Find where the given text appears and provide that cell's center as (X, Y) coordinate. 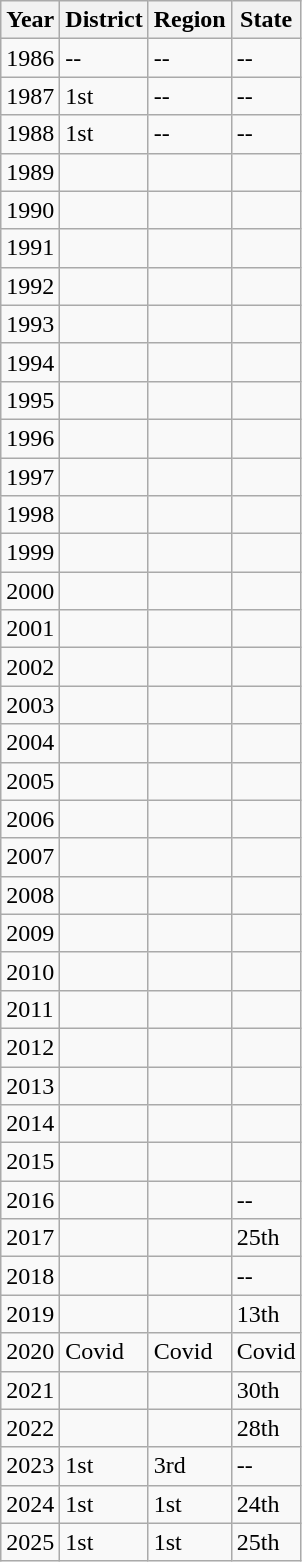
1996 (30, 438)
1992 (30, 286)
1988 (30, 134)
2011 (30, 1009)
28th (266, 1428)
2006 (30, 819)
2002 (30, 667)
1986 (30, 58)
1999 (30, 553)
1991 (30, 248)
30th (266, 1390)
24th (266, 1504)
2012 (30, 1047)
1997 (30, 477)
1989 (30, 172)
2007 (30, 857)
2008 (30, 895)
2003 (30, 705)
1994 (30, 362)
2010 (30, 971)
3rd (190, 1466)
1990 (30, 210)
2025 (30, 1542)
1998 (30, 515)
2015 (30, 1162)
2013 (30, 1085)
2004 (30, 743)
1987 (30, 96)
District (104, 20)
2018 (30, 1276)
1995 (30, 400)
2024 (30, 1504)
2014 (30, 1124)
Year (30, 20)
2001 (30, 629)
13th (266, 1314)
Region (190, 20)
2020 (30, 1352)
2000 (30, 591)
2022 (30, 1428)
2021 (30, 1390)
2019 (30, 1314)
2017 (30, 1238)
2005 (30, 781)
2023 (30, 1466)
2016 (30, 1200)
State (266, 20)
1993 (30, 324)
2009 (30, 933)
